Detect which cell encompasses the target text, then output its [x, y] center coordinate. 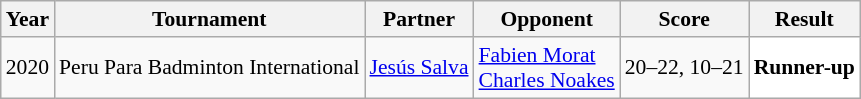
Opponent [547, 19]
2020 [28, 68]
20–22, 10–21 [684, 68]
Score [684, 19]
Runner-up [804, 68]
Jesús Salva [418, 68]
Tournament [209, 19]
Peru Para Badminton International [209, 68]
Result [804, 19]
Fabien Morat Charles Noakes [547, 68]
Year [28, 19]
Partner [418, 19]
